Extract the (X, Y) coordinate from the center of the cell holding the provided text.  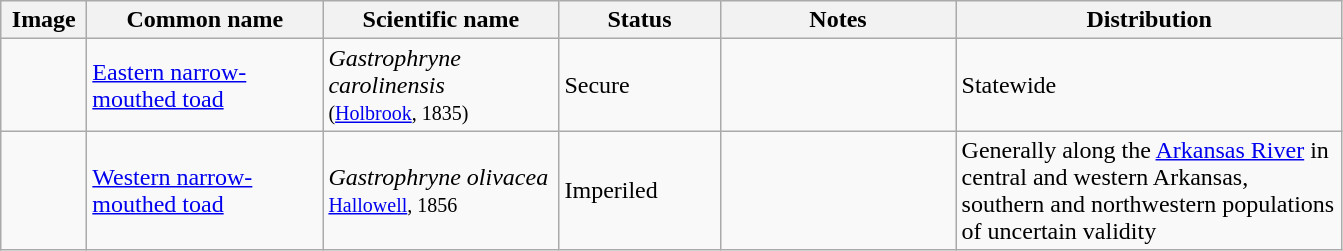
Imperiled (640, 190)
Distribution (1149, 20)
Secure (640, 85)
Gastrophryne olivaceaHallowell, 1856 (441, 190)
Eastern narrow-mouthed toad (205, 85)
Gastrophryne carolinensis(Holbrook, 1835) (441, 85)
Image (44, 20)
Statewide (1149, 85)
Scientific name (441, 20)
Status (640, 20)
Generally along the Arkansas River in central and western Arkansas, southern and northwestern populations of uncertain validity (1149, 190)
Notes (838, 20)
Western narrow-mouthed toad (205, 190)
Common name (205, 20)
